Return (x, y) of the center of cell containing provided text 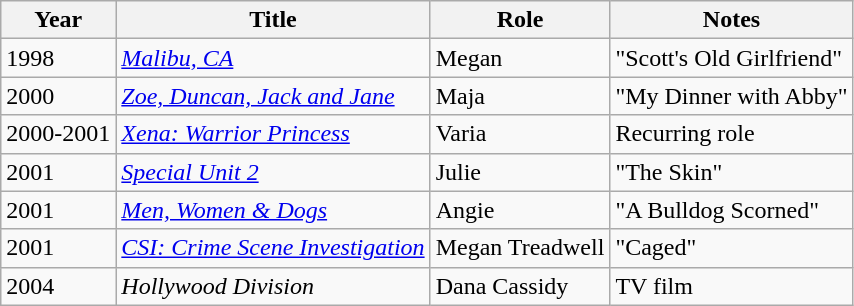
"A Bulldog Scorned" (732, 210)
Megan (520, 58)
Angie (520, 210)
Megan Treadwell (520, 248)
1998 (58, 58)
Year (58, 20)
"Caged" (732, 248)
2000 (58, 96)
"My Dinner with Abby" (732, 96)
Maja (520, 96)
Notes (732, 20)
Special Unit 2 (273, 172)
Xena: Warrior Princess (273, 134)
Men, Women & Dogs (273, 210)
Hollywood Division (273, 286)
Dana Cassidy (520, 286)
"Scott's Old Girlfriend" (732, 58)
CSI: Crime Scene Investigation (273, 248)
2000-2001 (58, 134)
Malibu, CA (273, 58)
Julie (520, 172)
2004 (58, 286)
Title (273, 20)
Recurring role (732, 134)
Zoe, Duncan, Jack and Jane (273, 96)
"The Skin" (732, 172)
TV film (732, 286)
Varia (520, 134)
Role (520, 20)
